Determine the (x, y) coordinate at the center of the cell enclosing the given text.  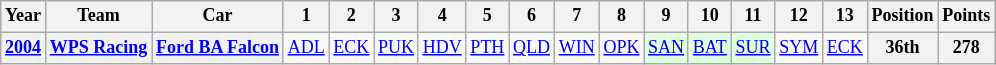
BAT (710, 48)
PUK (396, 48)
Ford BA Falcon (218, 48)
Year (24, 16)
9 (666, 16)
HDV (442, 48)
Car (218, 16)
7 (576, 16)
PTH (488, 48)
278 (966, 48)
Team (98, 16)
SAN (666, 48)
WIN (576, 48)
Points (966, 16)
36th (902, 48)
3 (396, 16)
SUR (753, 48)
1 (306, 16)
Position (902, 16)
6 (532, 16)
8 (622, 16)
5 (488, 16)
SYM (799, 48)
QLD (532, 48)
WPS Racing (98, 48)
4 (442, 16)
ADL (306, 48)
11 (753, 16)
OPK (622, 48)
13 (846, 16)
2 (352, 16)
10 (710, 16)
12 (799, 16)
2004 (24, 48)
